Search for the cell housing the specified text and yield its [X, Y] center coordinate. 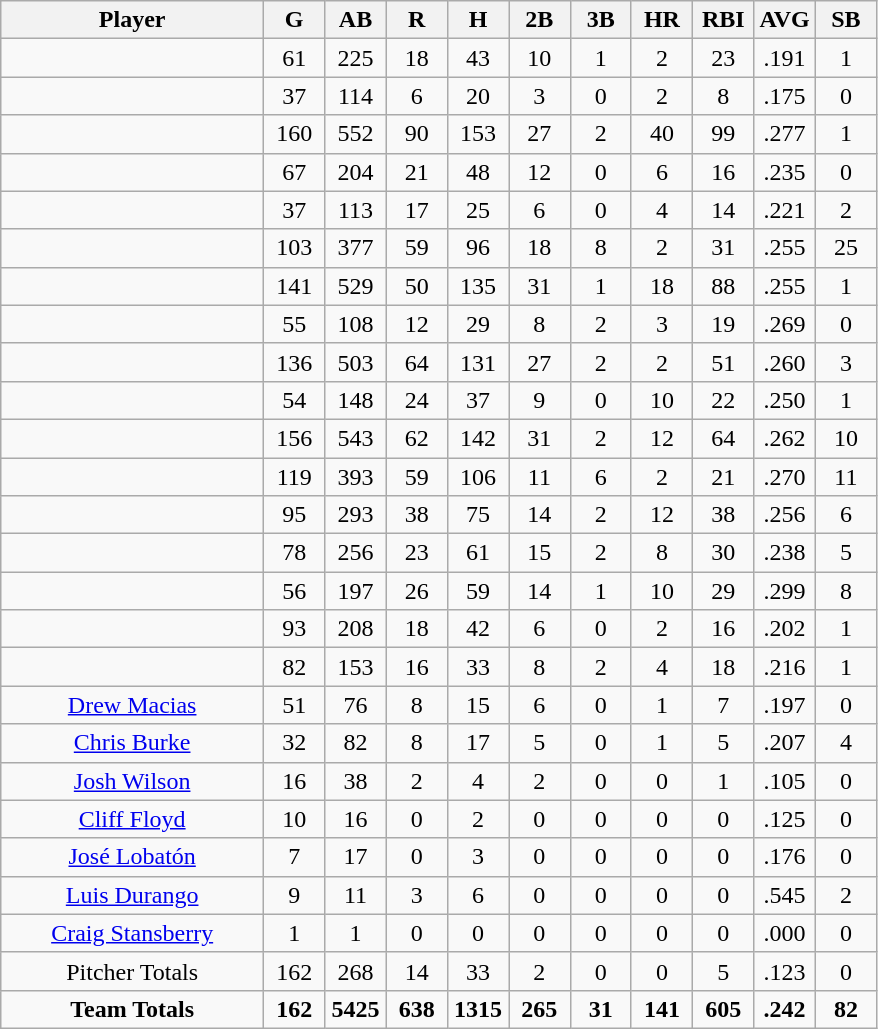
119 [294, 477]
Cliff Floyd [132, 819]
67 [294, 172]
605 [724, 1009]
90 [416, 134]
106 [478, 477]
204 [356, 172]
543 [356, 438]
78 [294, 553]
96 [478, 248]
114 [356, 96]
.176 [784, 857]
40 [662, 134]
62 [416, 438]
Pitcher Totals [132, 971]
30 [724, 553]
.202 [784, 629]
José Lobatón [132, 857]
Team Totals [132, 1009]
19 [724, 324]
43 [478, 58]
638 [416, 1009]
95 [294, 515]
54 [294, 400]
76 [356, 705]
5425 [356, 1009]
.299 [784, 591]
32 [294, 743]
Craig Stansberry [132, 933]
88 [724, 286]
377 [356, 248]
AB [356, 20]
2B [540, 20]
50 [416, 286]
135 [478, 286]
.256 [784, 515]
Drew Macias [132, 705]
R [416, 20]
H [478, 20]
HR [662, 20]
26 [416, 591]
265 [540, 1009]
156 [294, 438]
.197 [784, 705]
55 [294, 324]
.000 [784, 933]
.123 [784, 971]
.269 [784, 324]
131 [478, 362]
103 [294, 248]
.262 [784, 438]
208 [356, 629]
99 [724, 134]
393 [356, 477]
SB [846, 20]
.221 [784, 210]
.545 [784, 895]
.125 [784, 819]
225 [356, 58]
93 [294, 629]
.216 [784, 667]
Josh Wilson [132, 781]
.270 [784, 477]
293 [356, 515]
.260 [784, 362]
268 [356, 971]
3B [600, 20]
529 [356, 286]
AVG [784, 20]
42 [478, 629]
G [294, 20]
.250 [784, 400]
24 [416, 400]
.207 [784, 743]
Player [132, 20]
503 [356, 362]
Chris Burke [132, 743]
1315 [478, 1009]
552 [356, 134]
20 [478, 96]
148 [356, 400]
256 [356, 553]
160 [294, 134]
108 [356, 324]
.242 [784, 1009]
.191 [784, 58]
.238 [784, 553]
RBI [724, 20]
113 [356, 210]
48 [478, 172]
.175 [784, 96]
Luis Durango [132, 895]
56 [294, 591]
.105 [784, 781]
136 [294, 362]
22 [724, 400]
.235 [784, 172]
.277 [784, 134]
142 [478, 438]
75 [478, 515]
197 [356, 591]
